Find where the given text appears and provide that cell's center as (x, y) coordinate. 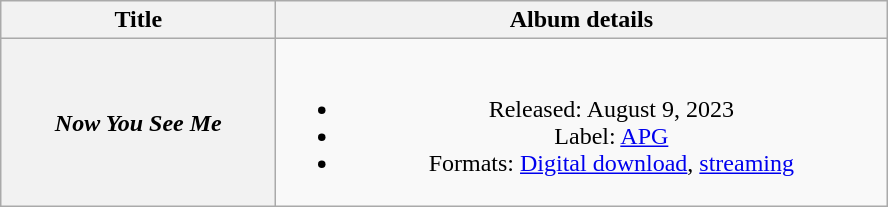
Released: August 9, 2023Label: APGFormats: Digital download, streaming (582, 122)
Title (138, 20)
Album details (582, 20)
Now You See Me (138, 122)
